Return [x, y] of the center of cell containing provided text 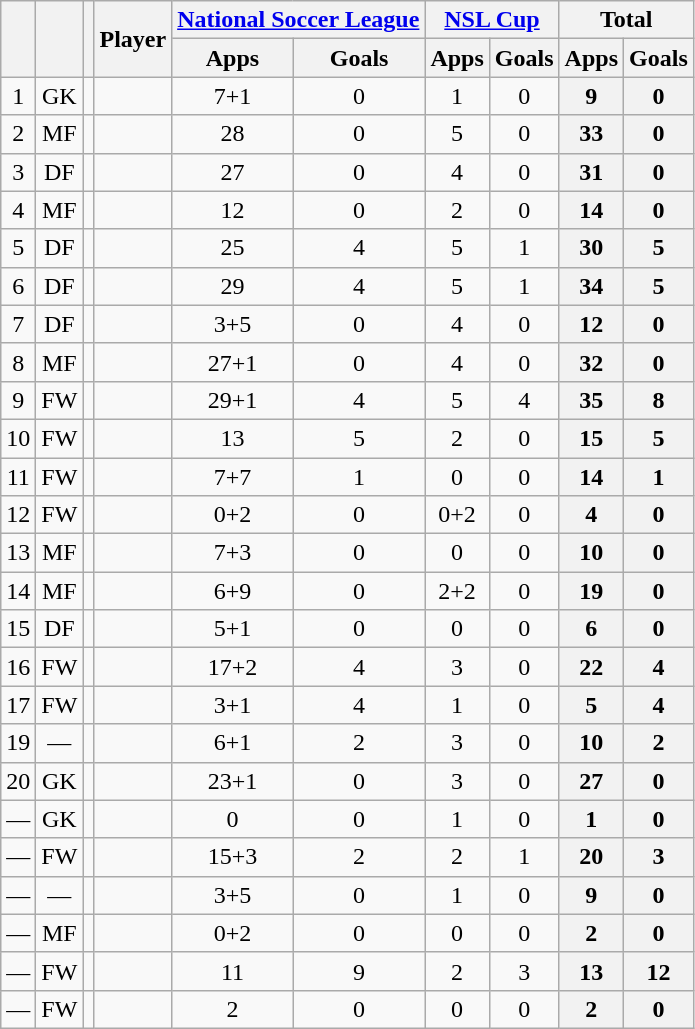
17 [18, 705]
29 [233, 286]
30 [591, 248]
22 [591, 667]
27+1 [233, 362]
25 [233, 248]
29+1 [233, 400]
7 [18, 324]
35 [591, 400]
6+9 [233, 591]
31 [591, 172]
3+1 [233, 705]
5+1 [233, 629]
23+1 [233, 781]
34 [591, 286]
32 [591, 362]
7+3 [233, 553]
17+2 [233, 667]
2+2 [457, 591]
Player [133, 39]
Total [626, 20]
7+7 [233, 477]
National Soccer League [298, 20]
33 [591, 134]
7+1 [233, 96]
16 [18, 667]
15+3 [233, 857]
NSL Cup [492, 20]
6+1 [233, 743]
28 [233, 134]
